Return the [X, Y] coordinate for the center point of the cell that contains the specified text.  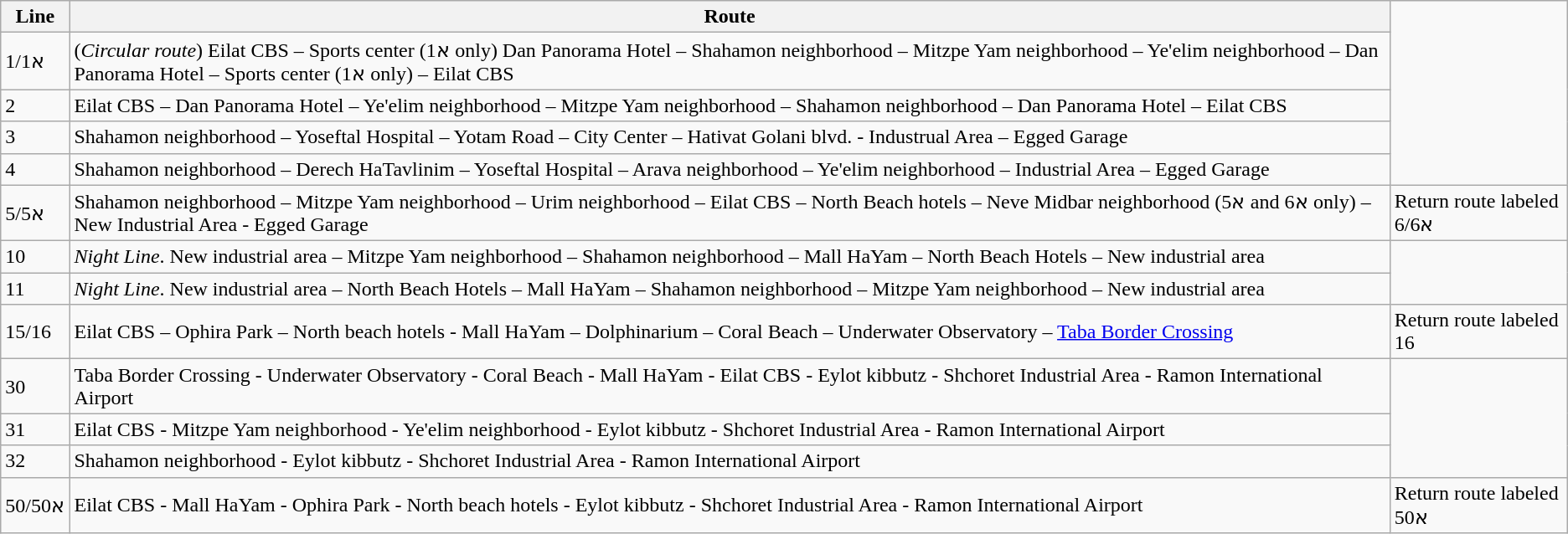
4 [35, 169]
Line [35, 17]
Eilat CBS – Dan Panorama Hotel – Ye'elim neighborhood – Mitzpe Yam neighborhood – Shahamon neighborhood – Dan Panorama Hotel – Eilat CBS [730, 105]
Night Line. New industrial area – Mitzpe Yam neighborhood – Shahamon neighborhood – Mall HaYam – North Beach Hotels – New industrial area [730, 257]
Shahamon neighborhood - Eylot kibbutz - Shchoret Industrial Area - Ramon International Airport [730, 461]
Eilat CBS - Mall HaYam - Ophira Park - North beach hotels - Eylot kibbutz - Shchoret Industrial Area - Ramon International Airport [730, 506]
Return route labeled 50א [1478, 506]
10 [35, 257]
Eilat CBS - Mitzpe Yam neighborhood - Ye'elim neighborhood - Eylot kibbutz - Shchoret Industrial Area - Ramon International Airport [730, 429]
Route [730, 17]
2 [35, 105]
15/16 [35, 331]
Night Line. New industrial area – North Beach Hotels – Mall HaYam – Shahamon neighborhood – Mitzpe Yam neighborhood – New industrial area [730, 289]
Return route labeled 6/6א [1478, 213]
1/1א [35, 61]
50/50א [35, 506]
Shahamon neighborhood – Yoseftal Hospital – Yotam Road – City Center – Hativat Golani blvd. - Industrual Area – Egged Garage [730, 137]
Shahamon neighborhood – Derech HaTavlinim – Yoseftal Hospital – Arava neighborhood – Ye'elim neighborhood – Industrial Area – Egged Garage [730, 169]
3 [35, 137]
Eilat CBS – Ophira Park – North beach hotels - Mall HaYam – Dolphinarium – Coral Beach – Underwater Observatory – Taba Border Crossing [730, 331]
11 [35, 289]
30 [35, 387]
5/5א [35, 213]
Return route labeled 16 [1478, 331]
31 [35, 429]
32 [35, 461]
